Find where the given text appears and provide that cell's center as [x, y] coordinate. 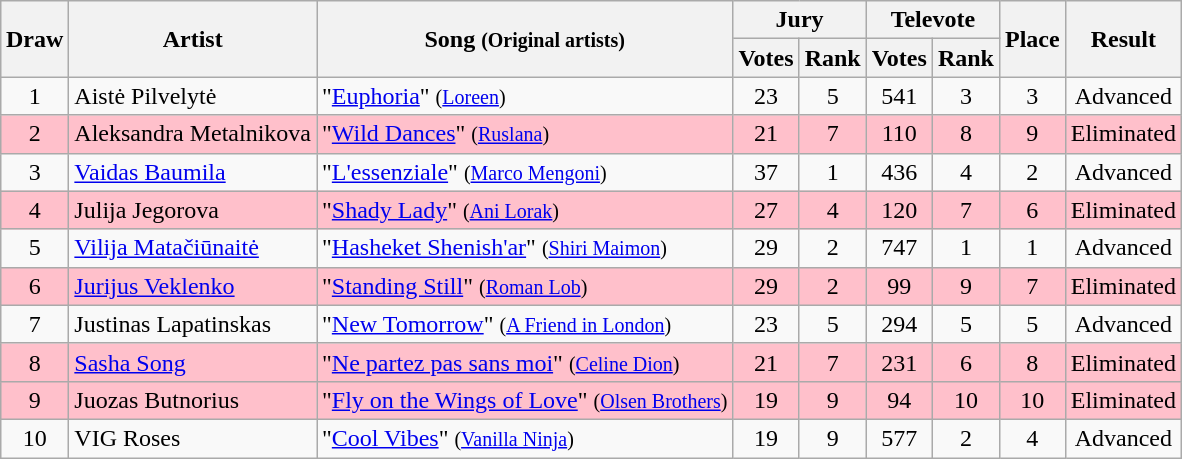
Aleksandra Metalnikova [193, 134]
120 [899, 210]
Place [1032, 39]
"Standing Still" (Roman Lob) [524, 286]
Vilija Matačiūnaitė [193, 248]
110 [899, 134]
"Shady Lady" (Ani Lorak) [524, 210]
Jurijus Veklenko [193, 286]
Julija Jegorova [193, 210]
Justinas Lapatinskas [193, 324]
"Euphoria" (Loreen) [524, 96]
Juozas Butnorius [193, 400]
577 [899, 438]
37 [766, 172]
"Fly on the Wings of Love" (Olsen Brothers) [524, 400]
"Cool Vibes" (Vanilla Ninja) [524, 438]
231 [899, 362]
Result [1123, 39]
"New Tomorrow" (A Friend in London) [524, 324]
Sasha Song [193, 362]
"L'essenziale" (Marco Mengoni) [524, 172]
Aistė Pilvelytė [193, 96]
"Hasheket Shenish'ar" (Shiri Maimon) [524, 248]
"Ne partez pas sans moi" (Celine Dion) [524, 362]
Draw [34, 39]
Jury [800, 20]
541 [899, 96]
Vaidas Baumila [193, 172]
27 [766, 210]
436 [899, 172]
99 [899, 286]
94 [899, 400]
Song (Original artists) [524, 39]
Televote [932, 20]
294 [899, 324]
747 [899, 248]
"Wild Dances" (Ruslana) [524, 134]
Artist [193, 39]
VIG Roses [193, 438]
